Find where the given text appears and provide that cell's center as (x, y) coordinate. 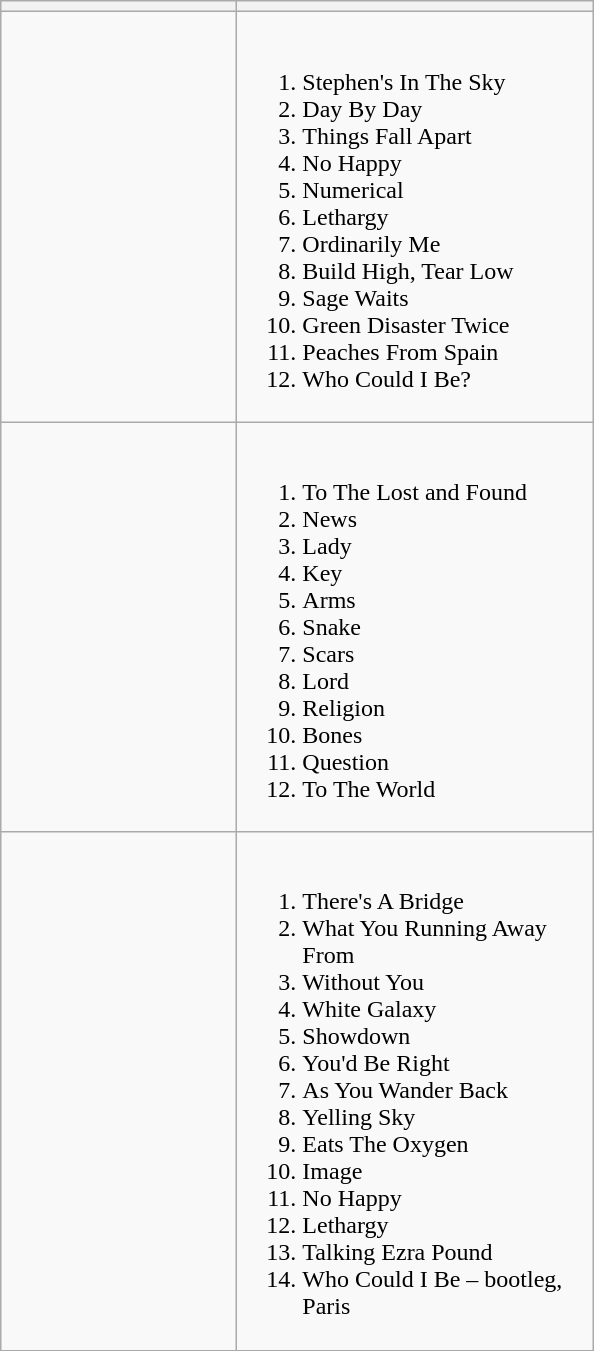
To The Lost and FoundNewsLadyKeyArmsSnakeScarsLordReligionBonesQuestionTo The World (415, 627)
